Capture the cell that displays the provided text and extract its [X, Y] central coordinate. 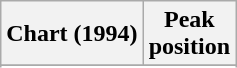
Chart (1994) [72, 34]
Peakposition [189, 34]
